Return [X, Y] of the center of cell containing provided text 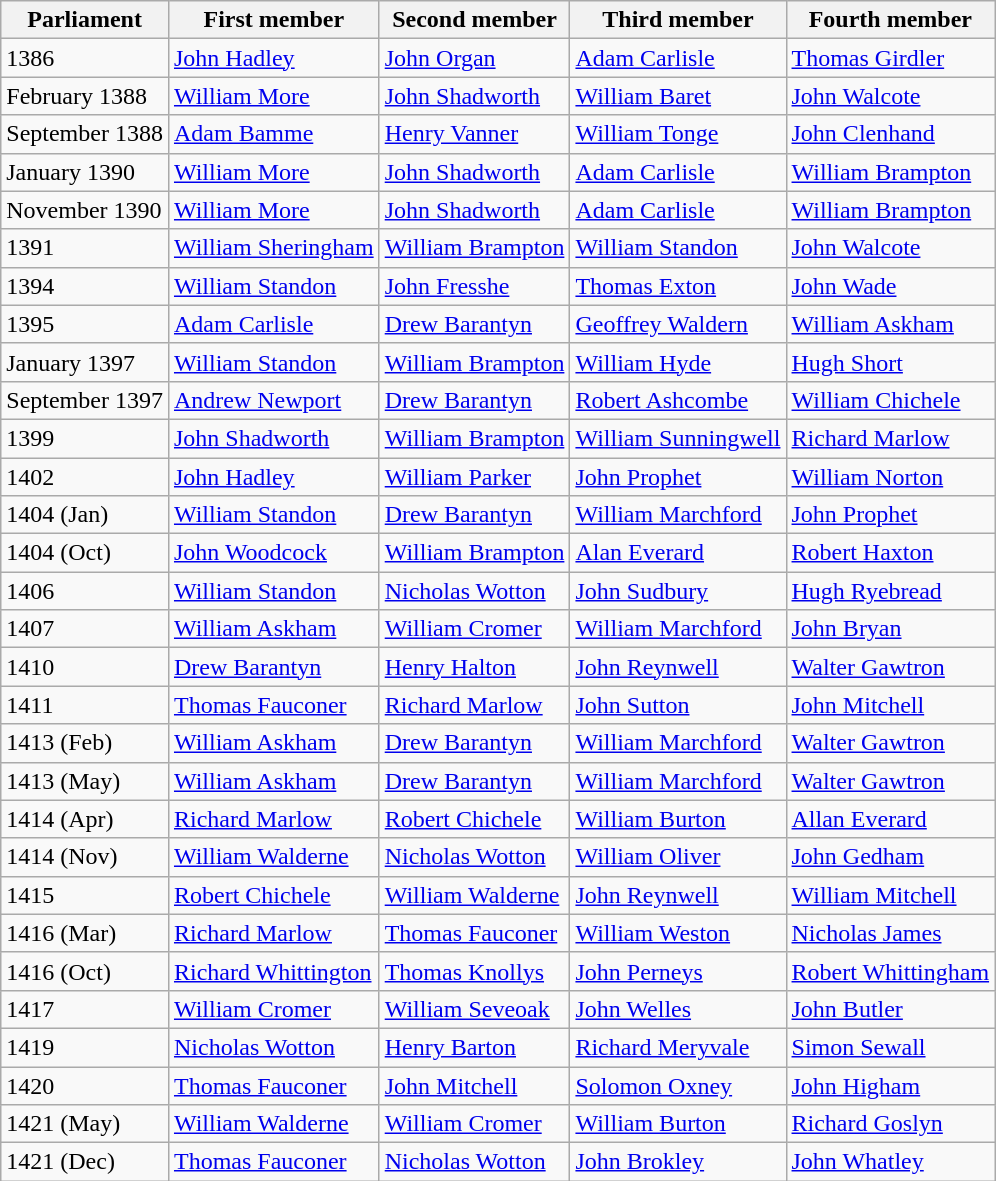
1415 [85, 895]
William Parker [474, 477]
1399 [85, 438]
1421 (Dec) [85, 1162]
1421 (May) [85, 1124]
Thomas Exton [678, 286]
November 1390 [85, 210]
Richard Meryvale [678, 1047]
John Whatley [890, 1162]
Thomas Knollys [474, 971]
1395 [85, 324]
September 1397 [85, 400]
John Clenhand [890, 134]
William Chichele [890, 400]
John Fresshe [474, 286]
John Higham [890, 1085]
Geoffrey Waldern [678, 324]
1411 [85, 705]
1404 (Oct) [85, 553]
First member [274, 20]
Henry Halton [474, 667]
January 1390 [85, 172]
John Welles [678, 1009]
William Oliver [678, 857]
Richard Goslyn [890, 1124]
Hugh Short [890, 362]
1414 (Apr) [85, 819]
Andrew Newport [274, 400]
1414 (Nov) [85, 857]
John Wade [890, 286]
John Gedham [890, 857]
1410 [85, 667]
John Sudbury [678, 591]
William Sheringham [274, 248]
1420 [85, 1085]
John Bryan [890, 629]
Henry Barton [474, 1047]
Parliament [85, 20]
Richard Whittington [274, 971]
William Hyde [678, 362]
1416 (Oct) [85, 971]
1391 [85, 248]
1416 (Mar) [85, 933]
John Organ [474, 58]
Robert Whittingham [890, 971]
1386 [85, 58]
William Tonge [678, 134]
Robert Haxton [890, 553]
Nicholas James [890, 933]
1404 (Jan) [85, 515]
John Sutton [678, 705]
1413 (Feb) [85, 743]
1417 [85, 1009]
Thomas Girdler [890, 58]
Hugh Ryebread [890, 591]
January 1397 [85, 362]
Allan Everard [890, 819]
William Mitchell [890, 895]
William Baret [678, 96]
Fourth member [890, 20]
John Perneys [678, 971]
Solomon Oxney [678, 1085]
William Norton [890, 477]
Henry Vanner [474, 134]
Simon Sewall [890, 1047]
1406 [85, 591]
Second member [474, 20]
Robert Ashcombe [678, 400]
Adam Bamme [274, 134]
1407 [85, 629]
1402 [85, 477]
1413 (May) [85, 781]
John Butler [890, 1009]
September 1388 [85, 134]
William Seveoak [474, 1009]
John Brokley [678, 1162]
Third member [678, 20]
Alan Everard [678, 553]
February 1388 [85, 96]
William Weston [678, 933]
1419 [85, 1047]
William Sunningwell [678, 438]
1394 [85, 286]
John Woodcock [274, 553]
